Search for the cell housing the specified text and yield its (x, y) center coordinate. 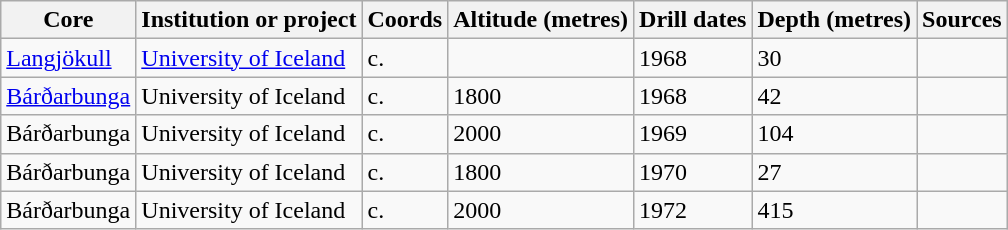
Altitude (metres) (541, 20)
Drill dates (693, 20)
Core (68, 20)
1972 (693, 210)
30 (834, 58)
415 (834, 210)
Langjökull (68, 58)
1969 (693, 134)
27 (834, 172)
Coords (405, 20)
Institution or project (249, 20)
1970 (693, 172)
Sources (962, 20)
104 (834, 134)
Depth (metres) (834, 20)
42 (834, 96)
